Extract the [x, y] coordinate from the center of the cell holding the provided text.  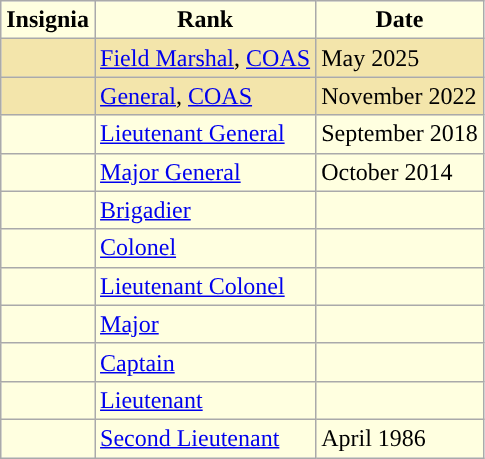
Brigadier [206, 210]
Captain [206, 362]
Lieutenant Colonel [206, 286]
October 2014 [400, 172]
Lieutenant General [206, 134]
May 2025 [400, 58]
Major [206, 324]
Second Lieutenant [206, 438]
Major General [206, 172]
Insignia [48, 20]
Colonel [206, 248]
Field Marshal, COAS [206, 58]
September 2018 [400, 134]
November 2022 [400, 96]
Lieutenant [206, 400]
Date [400, 20]
April 1986 [400, 438]
General, COAS [206, 96]
Rank [206, 20]
